Capture the cell that displays the provided text and extract its (x, y) central coordinate. 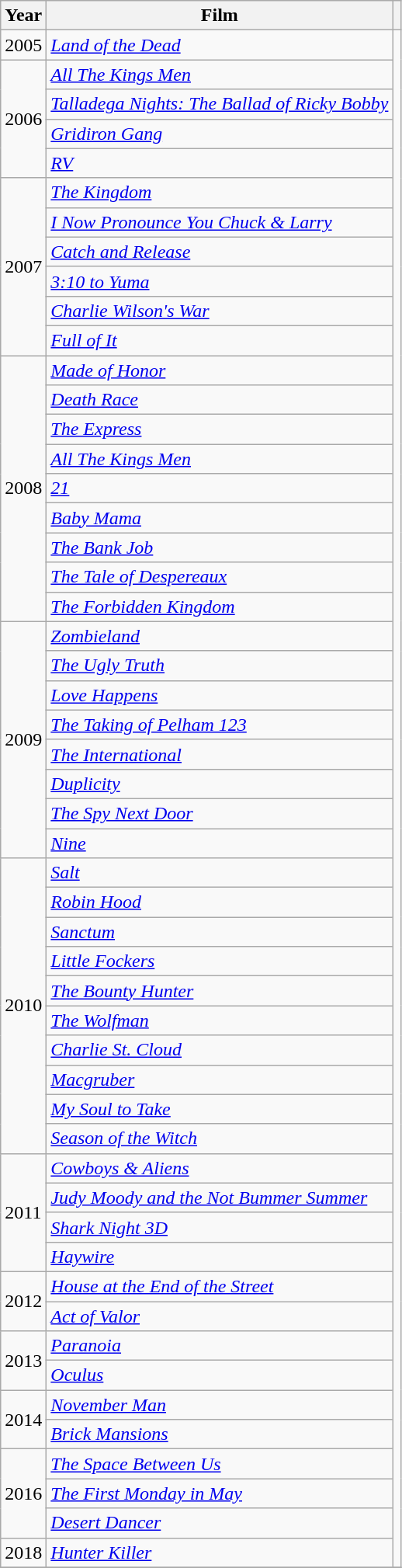
Shark Night 3D (220, 1227)
Death Race (220, 400)
Talladega Nights: The Ballad of Ricky Bobby (220, 104)
Made of Honor (220, 370)
Love Happens (220, 695)
The Express (220, 429)
21 (220, 488)
Salt (220, 873)
2018 (23, 1552)
2016 (23, 1493)
2011 (23, 1212)
Film (220, 16)
Cowboys & Aliens (220, 1168)
Act of Valor (220, 1316)
The Spy Next Door (220, 813)
Oculus (220, 1375)
Haywire (220, 1257)
The Bank Job (220, 548)
2013 (23, 1361)
Duplicity (220, 784)
The Taking of Pelham 123 (220, 725)
3:10 to Yuma (220, 281)
The Bounty Hunter (220, 991)
The Kingdom (220, 193)
Little Fockers (220, 961)
Full of It (220, 340)
2006 (23, 119)
RV (220, 163)
Gridiron Gang (220, 134)
The International (220, 754)
2009 (23, 739)
2008 (23, 489)
Hunter Killer (220, 1552)
My Soul to Take (220, 1109)
The Wolfman (220, 1020)
Year (23, 16)
2007 (23, 266)
Desert Dancer (220, 1523)
Nine (220, 843)
Charlie St. Cloud (220, 1050)
I Now Pronounce You Chuck & Larry (220, 222)
The Space Between Us (220, 1464)
Sanctum (220, 932)
Catch and Release (220, 252)
Land of the Dead (220, 45)
Charlie Wilson's War (220, 311)
Macgruber (220, 1080)
2012 (23, 1301)
Baby Mama (220, 518)
2005 (23, 45)
2014 (23, 1420)
Judy Moody and the Not Bummer Summer (220, 1198)
Zombieland (220, 636)
The First Monday in May (220, 1493)
2010 (23, 1007)
Brick Mansions (220, 1434)
November Man (220, 1405)
Season of the Witch (220, 1139)
The Ugly Truth (220, 666)
House at the End of the Street (220, 1286)
The Tale of Despereaux (220, 577)
Robin Hood (220, 902)
Paranoia (220, 1346)
The Forbidden Kingdom (220, 607)
